For the text-containing cell, return its midpoint in (x, y) coordinate format. 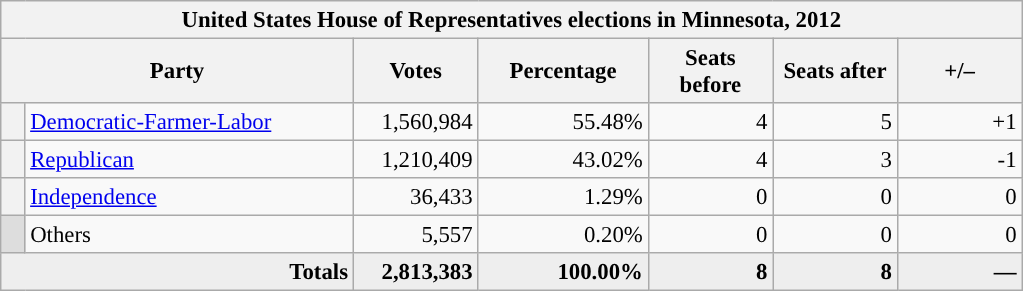
Seats after (836, 72)
43.02% (563, 160)
Republican (189, 160)
5 (836, 122)
1,560,984 (416, 122)
1.29% (563, 197)
Party (178, 72)
36,433 (416, 197)
Independence (189, 197)
Others (189, 235)
+1 (960, 122)
1,210,409 (416, 160)
5,557 (416, 235)
Seats before (710, 72)
3 (836, 160)
Percentage (563, 72)
Democratic-Farmer-Labor (189, 122)
-1 (960, 160)
United States House of Representatives elections in Minnesota, 2012 (512, 20)
+/– (960, 72)
0.20% (563, 235)
55.48% (563, 122)
Votes (416, 72)
